Return the [X, Y] coordinate for the center point of the cell that contains the specified text.  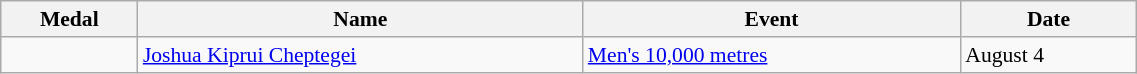
August 4 [1048, 55]
Men's 10,000 metres [772, 55]
Joshua Kiprui Cheptegei [360, 55]
Medal [70, 19]
Event [772, 19]
Date [1048, 19]
Name [360, 19]
